Provide the (x, y) coordinate of the cell's center where the given text is located.  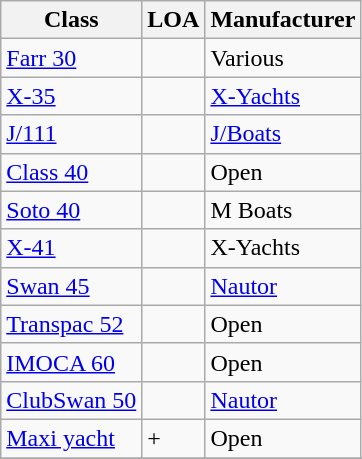
J/111 (72, 134)
Class (72, 20)
Maxi yacht (72, 438)
Transpac 52 (72, 324)
ClubSwan 50 (72, 400)
Farr 30 (72, 58)
X-41 (72, 248)
X-35 (72, 96)
Manufacturer (283, 20)
Class 40 (72, 172)
M Boats (283, 210)
J/Boats (283, 134)
Swan 45 (72, 286)
LOA (174, 20)
Soto 40 (72, 210)
+ (174, 438)
IMOCA 60 (72, 362)
Various (283, 58)
